Determine the (x, y) coordinate at the center of the cell enclosing the given text.  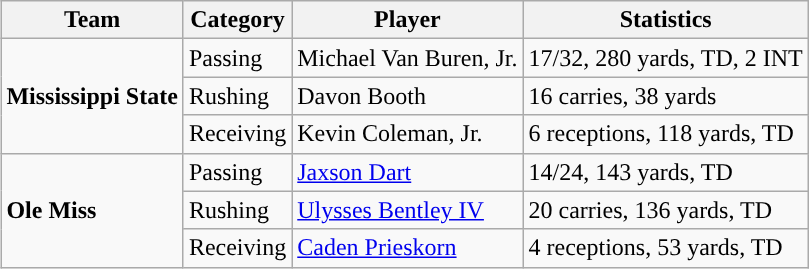
Statistics (666, 20)
Kevin Coleman, Jr. (408, 134)
Player (408, 20)
Jaxson Dart (408, 172)
Ole Miss (92, 210)
6 receptions, 118 yards, TD (666, 134)
Team (92, 20)
Ulysses Bentley IV (408, 210)
4 receptions, 53 yards, TD (666, 248)
Caden Prieskorn (408, 248)
Davon Booth (408, 96)
Category (237, 20)
Michael Van Buren, Jr. (408, 58)
17/32, 280 yards, TD, 2 INT (666, 58)
Mississippi State (92, 96)
20 carries, 136 yards, TD (666, 210)
16 carries, 38 yards (666, 96)
14/24, 143 yards, TD (666, 172)
